Extract the (X, Y) coordinate from the center of the cell holding the provided text.  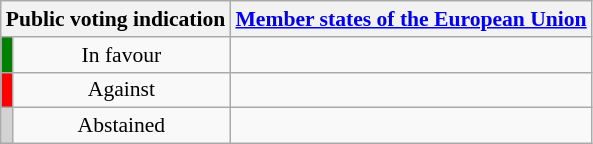
In favour (121, 55)
Against (121, 90)
Member states of the European Union (410, 19)
Abstained (121, 126)
Public voting indication (116, 19)
